From the cell containing the given text, extract its center point as (X, Y) coordinate. 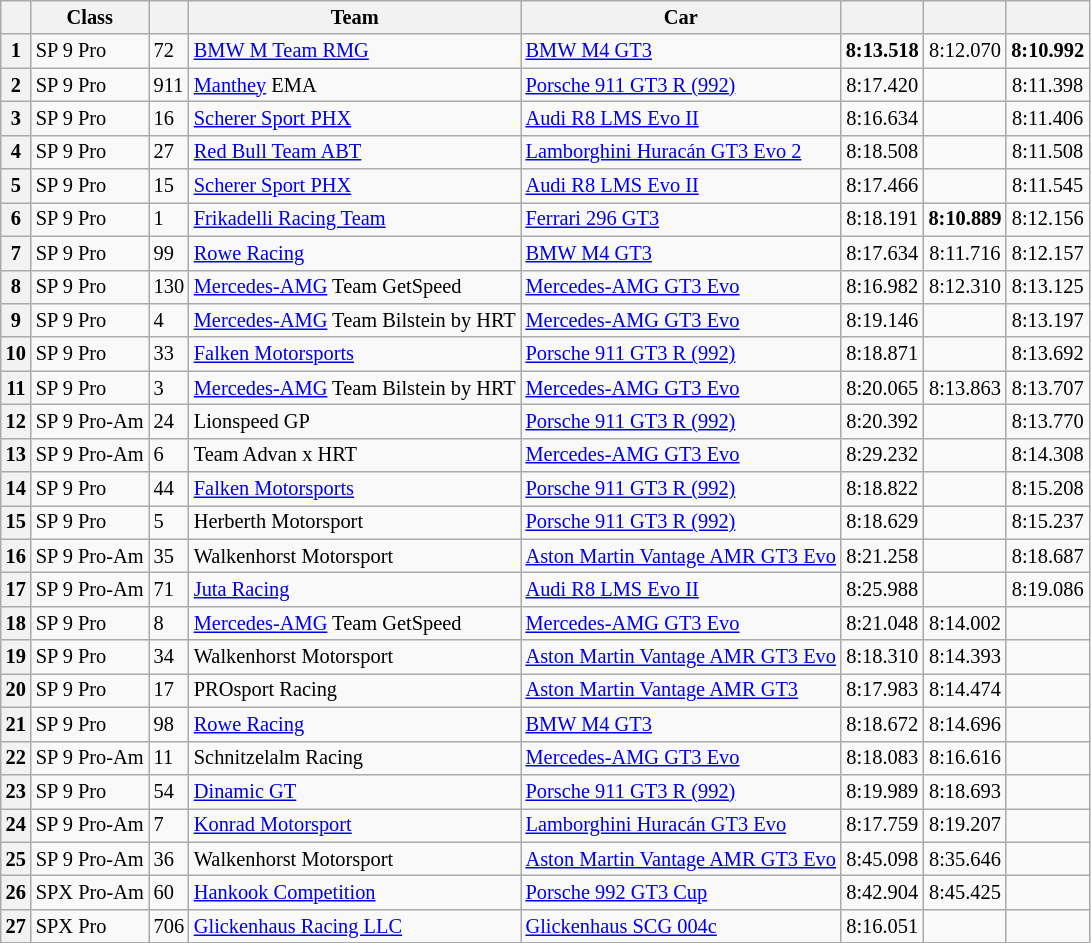
8:19.207 (966, 825)
26 (16, 892)
911 (169, 85)
44 (169, 489)
8:18.508 (882, 152)
8:15.237 (1048, 522)
54 (169, 791)
12 (16, 421)
8:18.310 (882, 657)
8:35.646 (966, 859)
8:13.692 (1048, 354)
Lionspeed GP (355, 421)
8:45.098 (882, 859)
8:19.086 (1048, 589)
Schnitzelalm Racing (355, 758)
8:45.425 (966, 892)
20 (16, 690)
71 (169, 589)
8:14.308 (1048, 455)
Red Bull Team ABT (355, 152)
Glickenhaus Racing LLC (355, 926)
Lamborghini Huracán GT3 Evo 2 (681, 152)
8:13.197 (1048, 320)
8:20.392 (882, 421)
8:14.696 (966, 724)
Herberth Motorsport (355, 522)
Aston Martin Vantage AMR GT3 (681, 690)
8:17.983 (882, 690)
8:17.420 (882, 85)
BMW M Team RMG (355, 51)
8:12.156 (1048, 219)
33 (169, 354)
8:13.770 (1048, 421)
8:13.518 (882, 51)
19 (16, 657)
8:14.002 (966, 623)
Dinamic GT (355, 791)
8:11.398 (1048, 85)
8:13.863 (966, 388)
Car (681, 17)
35 (169, 556)
8:18.871 (882, 354)
21 (16, 724)
8:29.232 (882, 455)
8:21.048 (882, 623)
8:18.672 (882, 724)
8:13.125 (1048, 287)
8:19.989 (882, 791)
706 (169, 926)
8:11.406 (1048, 118)
8:15.208 (1048, 489)
Team Advan x HRT (355, 455)
13 (16, 455)
130 (169, 287)
8:18.629 (882, 522)
8:10.992 (1048, 51)
Manthey EMA (355, 85)
2 (16, 85)
8:14.393 (966, 657)
8:19.146 (882, 320)
PROsport Racing (355, 690)
8:18.191 (882, 219)
8:16.982 (882, 287)
10 (16, 354)
18 (16, 623)
8:10.889 (966, 219)
Lamborghini Huracán GT3 Evo (681, 825)
8:18.687 (1048, 556)
60 (169, 892)
Porsche 992 GT3 Cup (681, 892)
8:16.616 (966, 758)
8:17.466 (882, 186)
25 (16, 859)
36 (169, 859)
SPX Pro-Am (90, 892)
34 (169, 657)
Frikadelli Racing Team (355, 219)
8:18.693 (966, 791)
8:11.716 (966, 253)
98 (169, 724)
Ferrari 296 GT3 (681, 219)
8:17.634 (882, 253)
Juta Racing (355, 589)
8:20.065 (882, 388)
8:11.508 (1048, 152)
Glickenhaus SCG 004c (681, 926)
22 (16, 758)
8:13.707 (1048, 388)
8:16.051 (882, 926)
Team (355, 17)
8:11.545 (1048, 186)
SPX Pro (90, 926)
8:18.083 (882, 758)
Hankook Competition (355, 892)
23 (16, 791)
Konrad Motorsport (355, 825)
8:14.474 (966, 690)
8:16.634 (882, 118)
8:42.904 (882, 892)
8:12.157 (1048, 253)
8:17.759 (882, 825)
Class (90, 17)
72 (169, 51)
8:12.310 (966, 287)
9 (16, 320)
8:25.988 (882, 589)
8:12.070 (966, 51)
8:21.258 (882, 556)
99 (169, 253)
14 (16, 489)
8:18.822 (882, 489)
